Detect which cell encompasses the target text, then output its (x, y) center coordinate. 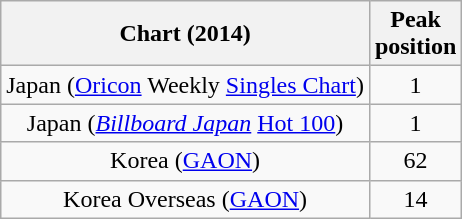
Japan (Billboard Japan Hot 100) (186, 123)
Korea (GAON) (186, 161)
Korea Overseas (GAON) (186, 199)
Chart (2014) (186, 34)
62 (415, 161)
Japan (Oricon Weekly Singles Chart) (186, 85)
14 (415, 199)
Peakposition (415, 34)
